For the text-containing cell, return its midpoint in (x, y) coordinate format. 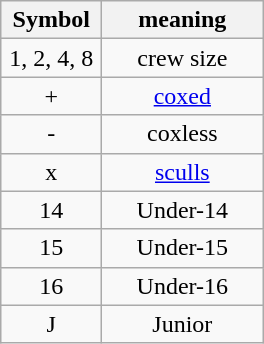
1, 2, 4, 8 (52, 58)
crew size (182, 58)
J (52, 324)
coxed (182, 96)
coxless (182, 134)
- (52, 134)
Junior (182, 324)
Under-14 (182, 210)
x (52, 172)
16 (52, 286)
15 (52, 248)
14 (52, 210)
meaning (182, 20)
Under-16 (182, 286)
sculls (182, 172)
Symbol (52, 20)
Under-15 (182, 248)
+ (52, 96)
